Extract the (X, Y) coordinate from the center of the cell holding the provided text.  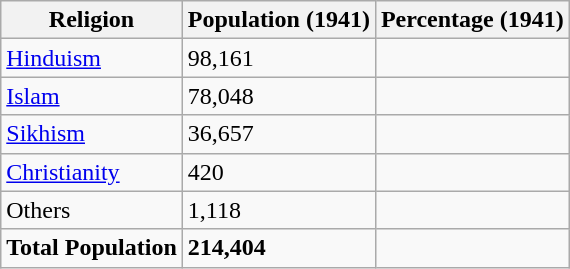
Sikhism (92, 134)
98,161 (278, 58)
Percentage (1941) (472, 20)
214,404 (278, 248)
1,118 (278, 210)
36,657 (278, 134)
Islam (92, 96)
78,048 (278, 96)
Religion (92, 20)
420 (278, 172)
Others (92, 210)
Population (1941) (278, 20)
Christianity (92, 172)
Total Population (92, 248)
Hinduism (92, 58)
